Determine the [x, y] coordinate at the center of the cell enclosing the given text.  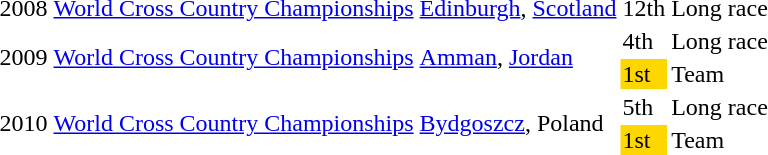
Bydgoszcz, Poland [518, 124]
Amman, Jordan [518, 58]
4th [644, 41]
5th [644, 107]
